Find where the given text appears and provide that cell's center as (X, Y) coordinate. 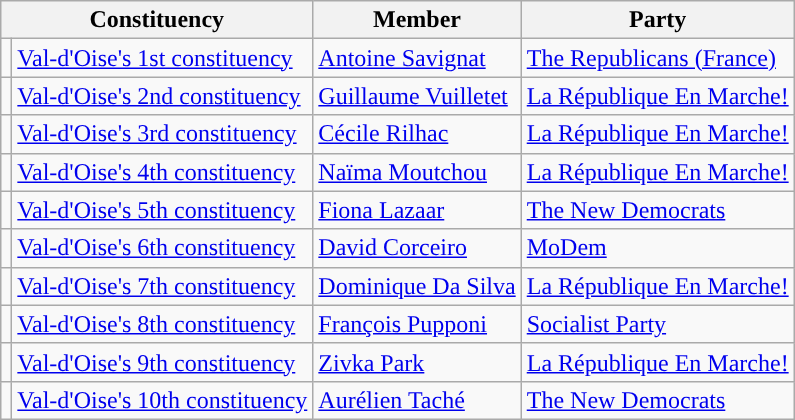
Val-d'Oise's 3rd constituency (162, 134)
The Republicans (France) (658, 58)
Naïma Moutchou (417, 172)
Cécile Rilhac (417, 134)
MoDem (658, 248)
Val-d'Oise's 1st constituency (162, 58)
Zivka Park (417, 362)
David Corceiro (417, 248)
Antoine Savignat (417, 58)
Val-d'Oise's 4th constituency (162, 172)
Val-d'Oise's 5th constituency (162, 210)
Val-d'Oise's 9th constituency (162, 362)
Val-d'Oise's 8th constituency (162, 324)
Party (658, 20)
Val-d'Oise's 2nd constituency (162, 96)
Constituency (157, 20)
Aurélien Taché (417, 400)
Val-d'Oise's 7th constituency (162, 286)
Val-d'Oise's 6th constituency (162, 248)
Fiona Lazaar (417, 210)
Socialist Party (658, 324)
Member (417, 20)
François Pupponi (417, 324)
Val-d'Oise's 10th constituency (162, 400)
Guillaume Vuilletet (417, 96)
Dominique Da Silva (417, 286)
